For the text-containing cell, return its midpoint in [x, y] coordinate format. 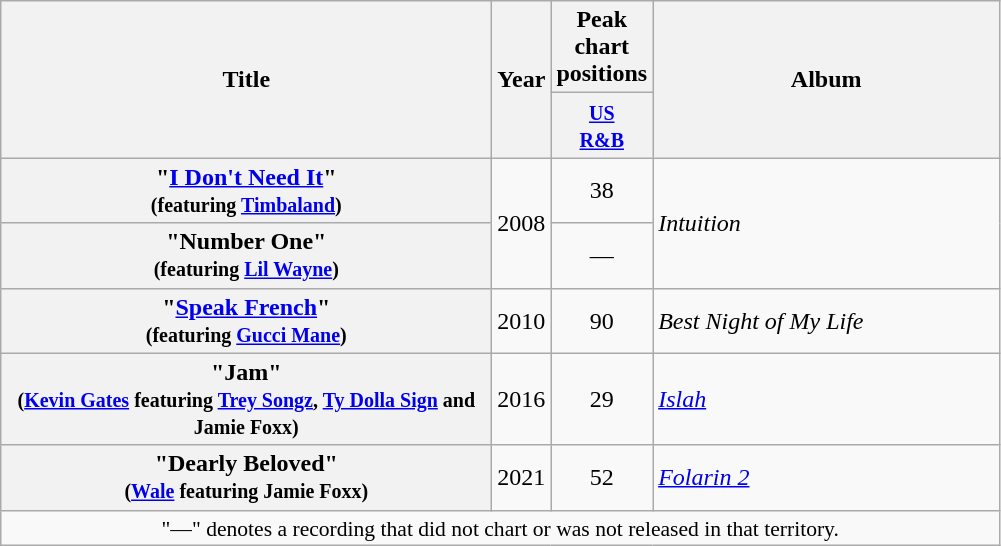
2010 [522, 320]
2021 [522, 478]
Best Night of My Life [826, 320]
"Number One" (featuring Lil Wayne) [246, 256]
Title [246, 80]
2016 [522, 399]
90 [602, 320]
2008 [522, 223]
— [602, 256]
Peak chart positions [602, 47]
"Speak French" (featuring Gucci Mane) [246, 320]
Album [826, 80]
38 [602, 190]
Islah [826, 399]
Folarin 2 [826, 478]
"Jam" (Kevin Gates featuring Trey Songz, Ty Dolla Sign and Jamie Foxx) [246, 399]
"I Don't Need It" (featuring Timbaland) [246, 190]
Intuition [826, 223]
"Dearly Beloved" (Wale featuring Jamie Foxx) [246, 478]
Year [522, 80]
52 [602, 478]
29 [602, 399]
USR&B [602, 126]
"—" denotes a recording that did not chart or was not released in that territory. [500, 528]
